For the text-containing cell, return its midpoint in (x, y) coordinate format. 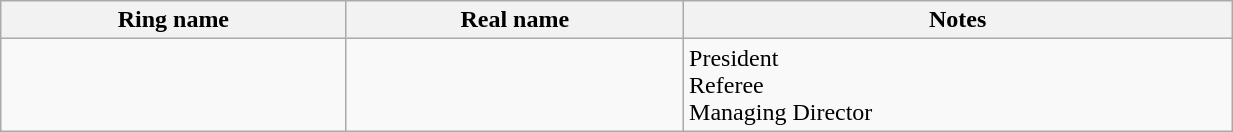
Notes (958, 20)
PresidentRefereeManaging Director (958, 85)
Ring name (174, 20)
Real name (515, 20)
